Output the [x, y] coordinate of the center of the cell containing the given text.  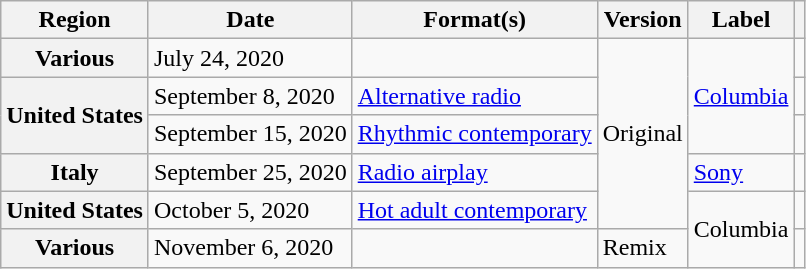
Original [642, 134]
Hot adult contemporary [474, 210]
Version [642, 20]
Italy [75, 172]
Date [250, 20]
November 6, 2020 [250, 248]
Remix [642, 248]
Label [741, 20]
Radio airplay [474, 172]
Sony [741, 172]
September 15, 2020 [250, 134]
Region [75, 20]
September 8, 2020 [250, 96]
September 25, 2020 [250, 172]
July 24, 2020 [250, 58]
Rhythmic contemporary [474, 134]
Format(s) [474, 20]
Alternative radio [474, 96]
October 5, 2020 [250, 210]
